Provide the [X, Y] coordinate of the cell's center where the given text is located.  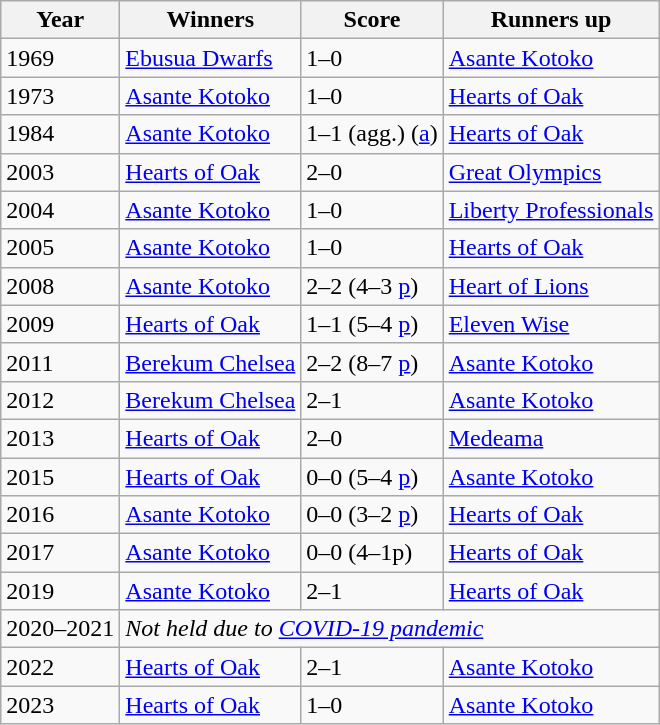
2005 [60, 248]
2003 [60, 172]
Liberty Professionals [551, 210]
0–0 (4–1p) [372, 553]
2013 [60, 438]
Medeama [551, 438]
0–0 (3–2 p) [372, 515]
Not held due to COVID-19 pandemic [390, 629]
2–2 (4–3 p) [372, 286]
Year [60, 20]
2020–2021 [60, 629]
2016 [60, 515]
Ebusua Dwarfs [210, 58]
2004 [60, 210]
2015 [60, 477]
2011 [60, 362]
Winners [210, 20]
2023 [60, 705]
2019 [60, 591]
1984 [60, 134]
1973 [60, 96]
1–1 (5–4 p) [372, 324]
1969 [60, 58]
2008 [60, 286]
Runners up [551, 20]
2017 [60, 553]
Great Olympics [551, 172]
2012 [60, 400]
0–0 (5–4 p) [372, 477]
2022 [60, 667]
1–1 (agg.) (a) [372, 134]
2009 [60, 324]
Eleven Wise [551, 324]
2–2 (8–7 p) [372, 362]
Score [372, 20]
Heart of Lions [551, 286]
